Find where the given text appears and provide that cell's center as [X, Y] coordinate. 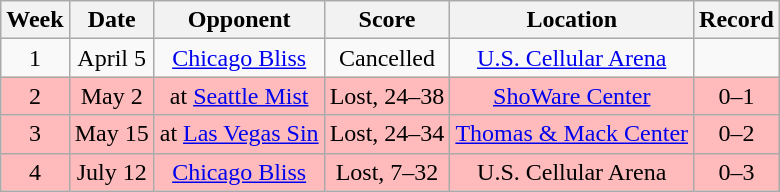
Cancelled [387, 58]
Lost, 24–34 [387, 134]
April 5 [112, 58]
at Las Vegas Sin [239, 134]
May 15 [112, 134]
Score [387, 20]
Lost, 24–38 [387, 96]
Date [112, 20]
0–2 [737, 134]
Lost, 7–32 [387, 172]
4 [35, 172]
ShoWare Center [572, 96]
May 2 [112, 96]
2 [35, 96]
1 [35, 58]
0–3 [737, 172]
Record [737, 20]
Location [572, 20]
Opponent [239, 20]
0–1 [737, 96]
Thomas & Mack Center [572, 134]
3 [35, 134]
Week [35, 20]
at Seattle Mist [239, 96]
July 12 [112, 172]
